Output the (X, Y) coordinate of the center of the cell containing the given text.  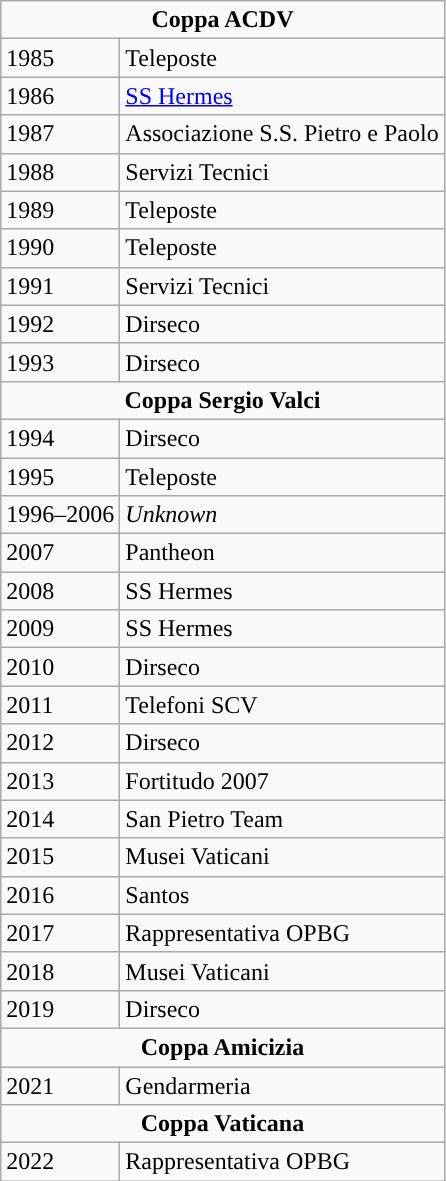
1996–2006 (60, 515)
Telefoni SCV (282, 705)
2013 (60, 781)
1993 (60, 362)
1985 (60, 58)
1987 (60, 134)
2009 (60, 629)
2012 (60, 743)
2021 (60, 1085)
1991 (60, 286)
Fortitudo 2007 (282, 781)
1994 (60, 438)
Associazione S.S. Pietro e Paolo (282, 134)
1992 (60, 324)
2016 (60, 895)
Pantheon (282, 553)
2007 (60, 553)
2019 (60, 1009)
1988 (60, 172)
2008 (60, 591)
Coppa ACDV (222, 20)
2022 (60, 1162)
San Pietro Team (282, 819)
1995 (60, 477)
2018 (60, 971)
Gendarmeria (282, 1085)
1989 (60, 210)
Unknown (282, 515)
2017 (60, 933)
2014 (60, 819)
Coppa Vaticana (222, 1124)
Coppa Sergio Valci (222, 400)
2015 (60, 857)
2011 (60, 705)
Coppa Amicizia (222, 1047)
2010 (60, 667)
1990 (60, 248)
Santos (282, 895)
1986 (60, 96)
